Output the (x, y) coordinate of the center of the cell containing the given text.  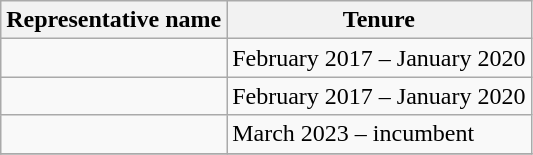
Representative name (114, 20)
Tenure (379, 20)
March 2023 – incumbent (379, 134)
